Scan for the cell matching the given text and deliver its [X, Y] coordinate at center. 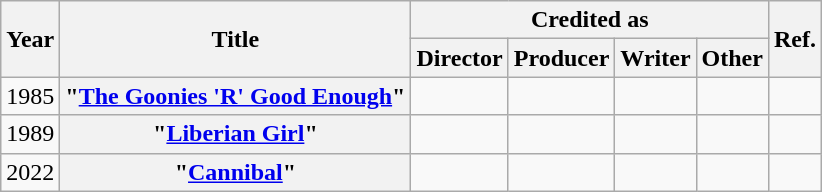
"The Goonies 'R' Good Enough" [236, 96]
Producer [562, 58]
Other [732, 58]
1989 [30, 134]
Ref. [794, 39]
2022 [30, 172]
"Cannibal" [236, 172]
Year [30, 39]
1985 [30, 96]
Director [460, 58]
Credited as [590, 20]
"Liberian Girl" [236, 134]
Writer [656, 58]
Title [236, 39]
